Output the (x, y) coordinate of the center of the cell containing the given text.  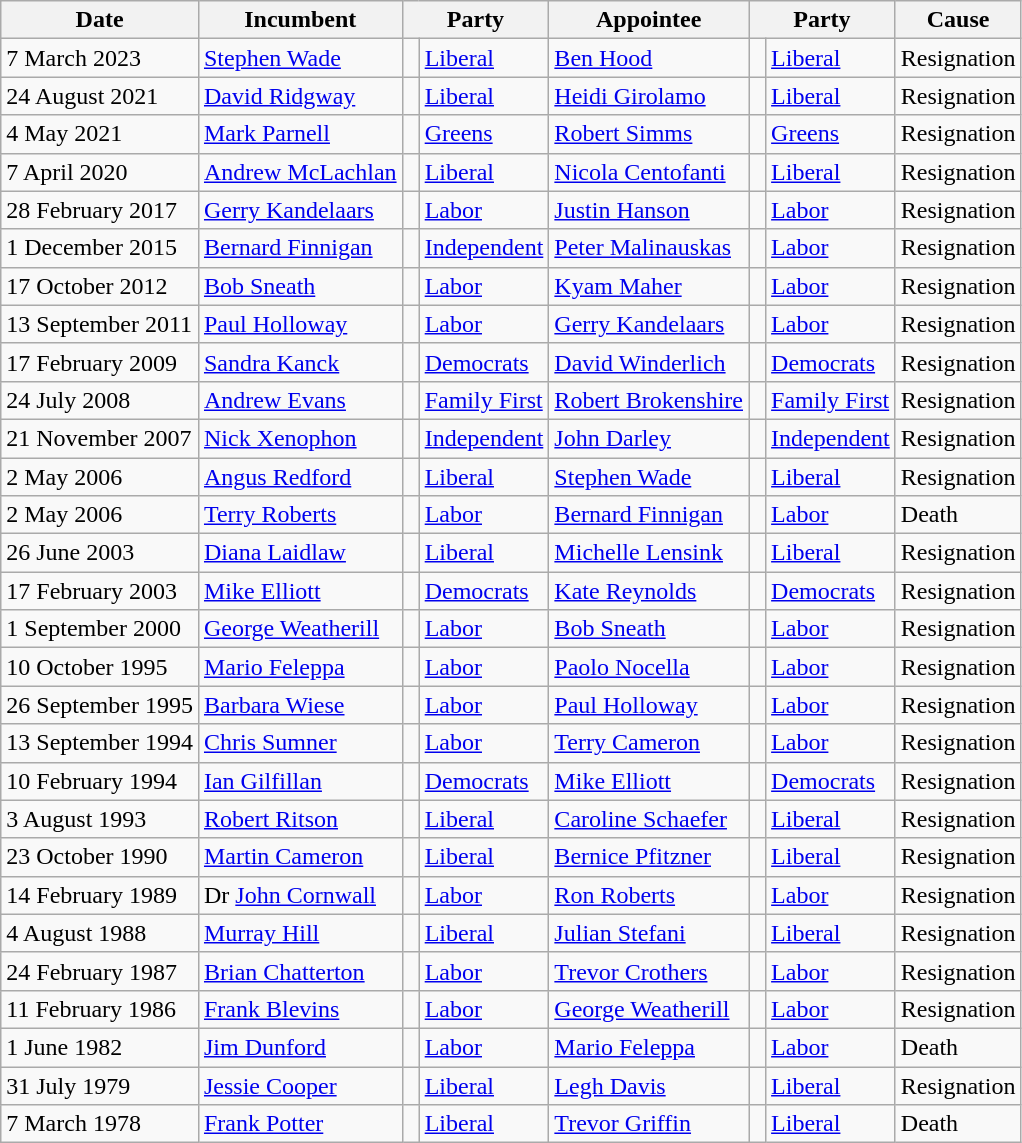
Heidi Girolamo (649, 96)
26 June 2003 (100, 553)
Mark Parnell (300, 134)
Brian Chatterton (300, 971)
Incumbent (300, 20)
Diana Laidlaw (300, 553)
Paolo Nocella (649, 667)
David Ridgway (300, 96)
3 August 1993 (100, 819)
17 February 2009 (100, 362)
26 September 1995 (100, 705)
Trevor Griffin (649, 1124)
Robert Brokenshire (649, 400)
Jim Dunford (300, 1047)
Murray Hill (300, 933)
Kate Reynolds (649, 591)
David Winderlich (649, 362)
23 October 1990 (100, 857)
13 September 2011 (100, 324)
7 March 1978 (100, 1124)
10 February 1994 (100, 781)
Andrew Evans (300, 400)
John Darley (649, 438)
4 August 1988 (100, 933)
Trevor Crothers (649, 971)
Nicola Centofanti (649, 172)
28 February 2017 (100, 210)
Justin Hanson (649, 210)
Chris Sumner (300, 743)
Legh Davis (649, 1085)
Cause (958, 20)
Date (100, 20)
Bernice Pfitzner (649, 857)
Barbara Wiese (300, 705)
Robert Simms (649, 134)
Frank Potter (300, 1124)
17 February 2003 (100, 591)
1 September 2000 (100, 629)
Kyam Maher (649, 286)
7 April 2020 (100, 172)
7 March 2023 (100, 58)
Michelle Lensink (649, 553)
Ron Roberts (649, 895)
24 February 1987 (100, 971)
Julian Stefani (649, 933)
4 May 2021 (100, 134)
Robert Ritson (300, 819)
31 July 1979 (100, 1085)
10 October 1995 (100, 667)
Dr John Cornwall (300, 895)
11 February 1986 (100, 1009)
Appointee (649, 20)
Jessie Cooper (300, 1085)
Ben Hood (649, 58)
1 June 1982 (100, 1047)
Ian Gilfillan (300, 781)
13 September 1994 (100, 743)
Terry Cameron (649, 743)
Sandra Kanck (300, 362)
Frank Blevins (300, 1009)
Terry Roberts (300, 515)
Andrew McLachlan (300, 172)
24 July 2008 (100, 400)
14 February 1989 (100, 895)
Peter Malinauskas (649, 248)
Nick Xenophon (300, 438)
21 November 2007 (100, 438)
17 October 2012 (100, 286)
Angus Redford (300, 477)
Caroline Schaefer (649, 819)
Martin Cameron (300, 857)
1 December 2015 (100, 248)
24 August 2021 (100, 96)
